Extract the [X, Y] coordinate from the center of the cell holding the provided text.  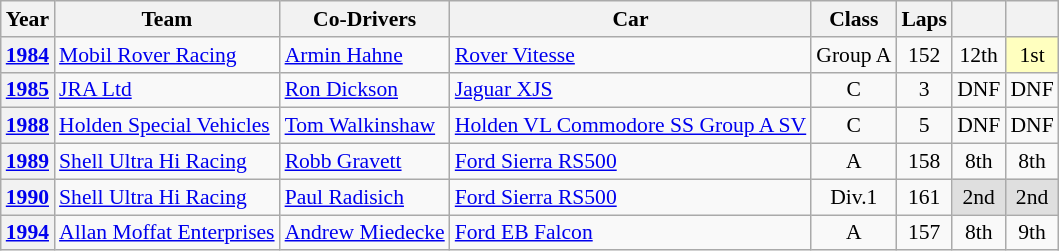
Robb Gravett [365, 162]
Holden VL Commodore SS Group A SV [631, 126]
Jaguar XJS [631, 90]
Ron Dickson [365, 90]
157 [924, 233]
Tom Walkinshaw [365, 126]
Andrew Miedecke [365, 233]
Allan Moffat Enterprises [167, 233]
1st [1032, 55]
Mobil Rover Racing [167, 55]
Paul Radisich [365, 197]
Div.1 [854, 197]
12th [978, 55]
5 [924, 126]
Holden Special Vehicles [167, 126]
Rover Vitesse [631, 55]
3 [924, 90]
1994 [28, 233]
Year [28, 19]
Laps [924, 19]
JRA Ltd [167, 90]
1989 [28, 162]
Co-Drivers [365, 19]
158 [924, 162]
1985 [28, 90]
1988 [28, 126]
Group A [854, 55]
Team [167, 19]
152 [924, 55]
Class [854, 19]
161 [924, 197]
Armin Hahne [365, 55]
1984 [28, 55]
1990 [28, 197]
Car [631, 19]
Ford EB Falcon [631, 233]
9th [1032, 233]
